Search for the cell housing the specified text and yield its (x, y) center coordinate. 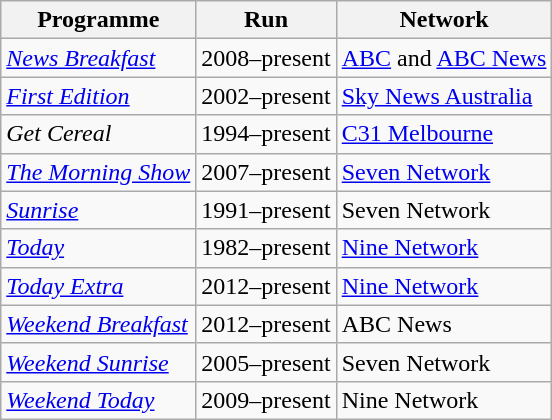
2005–present (266, 362)
News Breakfast (98, 58)
Get Cereal (98, 134)
First Edition (98, 96)
Programme (98, 20)
Weekend Today (98, 400)
Weekend Sunrise (98, 362)
Sky News Australia (444, 96)
2008–present (266, 58)
Today Extra (98, 286)
2007–present (266, 172)
1982–present (266, 248)
2009–present (266, 400)
The Morning Show (98, 172)
Today (98, 248)
Sunrise (98, 210)
Run (266, 20)
2002–present (266, 96)
ABC News (444, 324)
ABC and ABC News (444, 58)
1994–present (266, 134)
Weekend Breakfast (98, 324)
1991–present (266, 210)
C31 Melbourne (444, 134)
Network (444, 20)
